Scan for the cell matching the given text and deliver its [X, Y] coordinate at center. 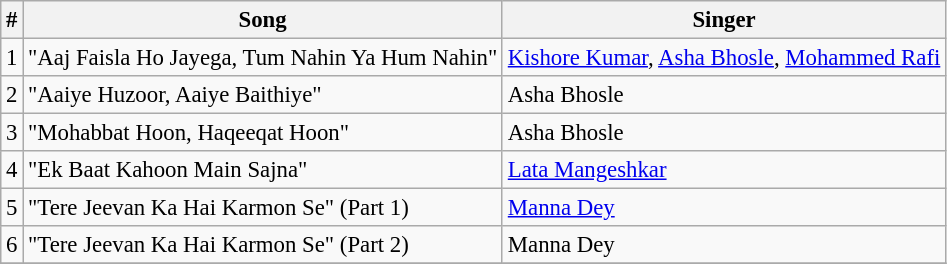
"Aaj Faisla Ho Jayega, Tum Nahin Ya Hum Nahin" [263, 58]
"Ek Baat Kahoon Main Sajna" [263, 170]
Song [263, 20]
Lata Mangeshkar [724, 170]
1 [12, 58]
"Aaiye Huzoor, Aaiye Baithiye" [263, 95]
4 [12, 170]
"Tere Jeevan Ka Hai Karmon Se" (Part 1) [263, 208]
# [12, 20]
3 [12, 133]
Kishore Kumar, Asha Bhosle, Mohammed Rafi [724, 58]
5 [12, 208]
6 [12, 245]
"Mohabbat Hoon, Haqeeqat Hoon" [263, 133]
2 [12, 95]
"Tere Jeevan Ka Hai Karmon Se" (Part 2) [263, 245]
Singer [724, 20]
